Capture the cell that displays the provided text and extract its (x, y) central coordinate. 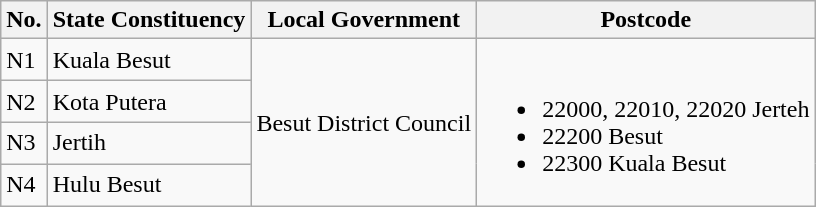
Local Government (364, 20)
Kuala Besut (149, 60)
Postcode (646, 20)
N3 (24, 143)
N1 (24, 60)
State Constituency (149, 20)
22000, 22010, 22020 Jerteh22200 Besut22300 Kuala Besut (646, 122)
Kota Putera (149, 102)
Jertih (149, 143)
N4 (24, 185)
N2 (24, 102)
Besut District Council (364, 122)
No. (24, 20)
Hulu Besut (149, 185)
